Locate the cell with the specified text and output its (x, y) center coordinate. 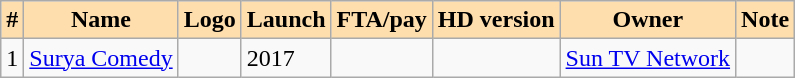
Owner (648, 20)
Launch (286, 20)
Sun TV Network (648, 58)
# (12, 20)
2017 (286, 58)
FTA/pay (382, 20)
Surya Comedy (101, 58)
1 (12, 58)
Name (101, 20)
HD version (496, 20)
Logo (210, 20)
Note (766, 20)
